Output the (X, Y) coordinate of the center of the cell containing the given text.  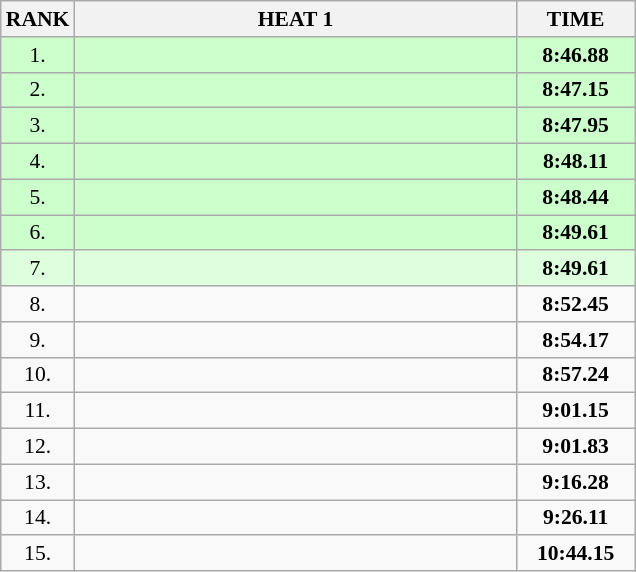
9:01.15 (576, 411)
1. (38, 55)
10:44.15 (576, 554)
11. (38, 411)
5. (38, 197)
8:48.44 (576, 197)
13. (38, 482)
TIME (576, 19)
8:47.15 (576, 90)
9:01.83 (576, 447)
3. (38, 126)
8. (38, 304)
HEAT 1 (295, 19)
2. (38, 90)
14. (38, 518)
8:57.24 (576, 375)
RANK (38, 19)
10. (38, 375)
4. (38, 162)
6. (38, 233)
15. (38, 554)
7. (38, 269)
8:46.88 (576, 55)
9:26.11 (576, 518)
12. (38, 447)
8:48.11 (576, 162)
9:16.28 (576, 482)
9. (38, 340)
8:52.45 (576, 304)
8:54.17 (576, 340)
8:47.95 (576, 126)
